For the text-containing cell, return its midpoint in [X, Y] coordinate format. 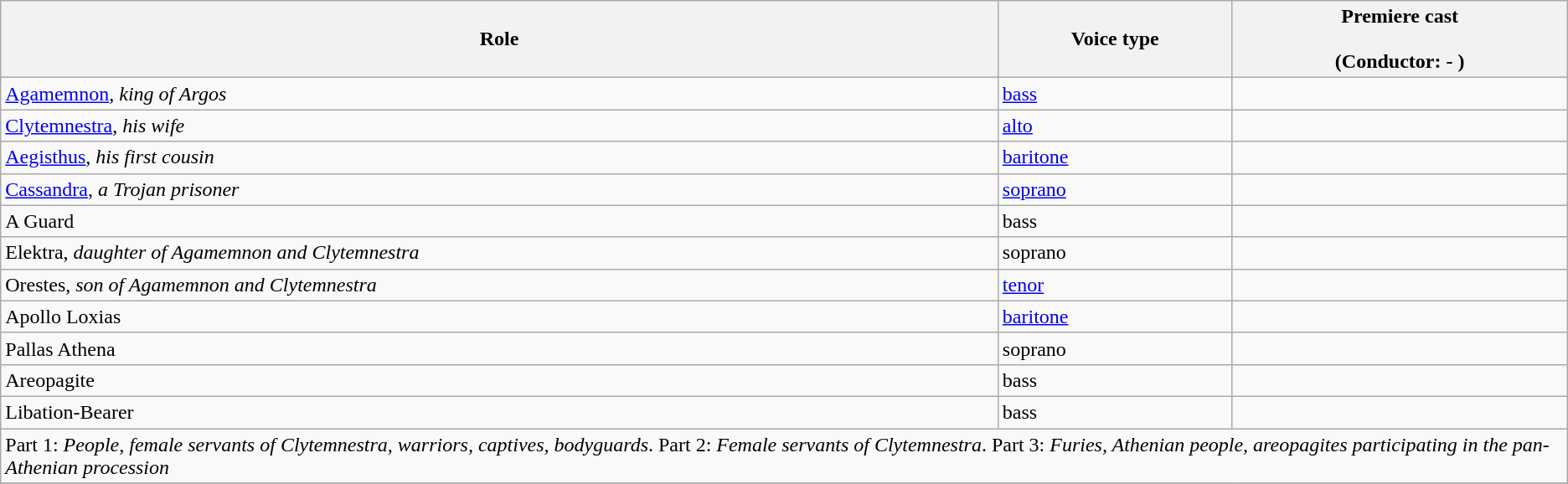
Apollo Loxias [499, 317]
Cassandra, a Trojan prisoner [499, 189]
Voice type [1115, 39]
tenor [1115, 285]
Agamemnon, king of Argos [499, 94]
Orestes, son of Agamemnon and Clytemnestra [499, 285]
A Guard [499, 221]
Aegisthus, his first cousin [499, 157]
Pallas Athena [499, 348]
Areopagite [499, 380]
Clytemnestra, his wife [499, 126]
Libation-Bearer [499, 412]
Role [499, 39]
Elektra, daughter of Agamemnon and Clytemnestra [499, 253]
Premiere cast(Conductor: - ) [1400, 39]
alto [1115, 126]
